Provide the [X, Y] coordinate of the cell's center where the given text is located.  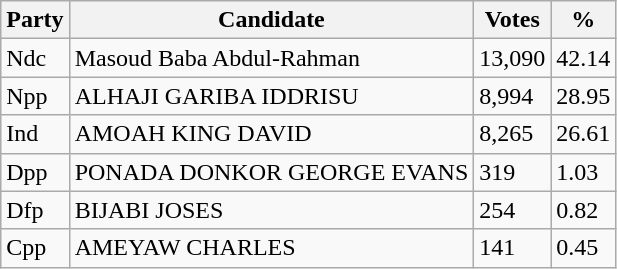
Party [35, 20]
ALHAJI GARIBA IDDRISU [272, 96]
42.14 [584, 58]
PONADA DONKOR GEORGE EVANS [272, 172]
8,994 [512, 96]
8,265 [512, 134]
28.95 [584, 96]
Ndc [35, 58]
AMEYAW CHARLES [272, 248]
% [584, 20]
1.03 [584, 172]
26.61 [584, 134]
Candidate [272, 20]
Masoud Baba Abdul-Rahman [272, 58]
0.82 [584, 210]
141 [512, 248]
Ind [35, 134]
AMOAH KING DAVID [272, 134]
13,090 [512, 58]
Cpp [35, 248]
254 [512, 210]
Npp [35, 96]
Dpp [35, 172]
0.45 [584, 248]
Dfp [35, 210]
Votes [512, 20]
319 [512, 172]
BIJABI JOSES [272, 210]
